Return (X, Y) of the center of cell containing provided text 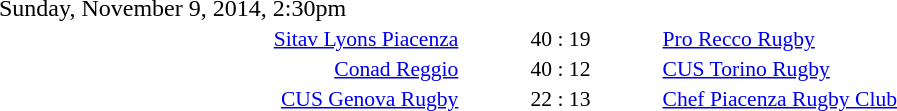
40 : 19 (560, 38)
40 : 12 (560, 68)
